From the cell containing the given text, extract its center point as [x, y] coordinate. 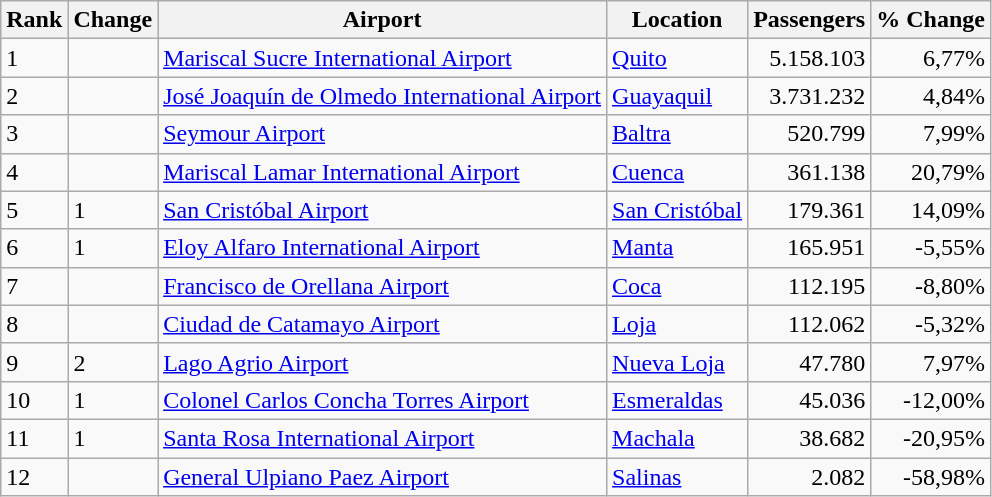
Eloy Alfaro International Airport [382, 248]
Airport [382, 20]
José Joaquín de Olmedo International Airport [382, 96]
45.036 [810, 400]
3 [34, 134]
Change [113, 20]
6,77% [931, 58]
9 [34, 362]
Guayaquil [678, 96]
% Change [931, 20]
Salinas [678, 477]
5 [34, 210]
520.799 [810, 134]
361.138 [810, 172]
-5,55% [931, 248]
6 [34, 248]
Mariscal Sucre International Airport [382, 58]
Seymour Airport [382, 134]
38.682 [810, 438]
Lago Agrio Airport [382, 362]
3.731.232 [810, 96]
7,99% [931, 134]
47.780 [810, 362]
11 [34, 438]
2.082 [810, 477]
5.158.103 [810, 58]
Santa Rosa International Airport [382, 438]
165.951 [810, 248]
Cuenca [678, 172]
7,97% [931, 362]
-12,00% [931, 400]
San Cristóbal Airport [382, 210]
Francisco de Orellana Airport [382, 286]
8 [34, 324]
-8,80% [931, 286]
Baltra [678, 134]
12 [34, 477]
Esmeraldas [678, 400]
Nueva Loja [678, 362]
Coca [678, 286]
4,84% [931, 96]
112.062 [810, 324]
Quito [678, 58]
-58,98% [931, 477]
Loja [678, 324]
112.195 [810, 286]
Mariscal Lamar International Airport [382, 172]
Machala [678, 438]
Passengers [810, 20]
Colonel Carlos Concha Torres Airport [382, 400]
San Cristóbal [678, 210]
179.361 [810, 210]
Location [678, 20]
14,09% [931, 210]
10 [34, 400]
7 [34, 286]
General Ulpiano Paez Airport [382, 477]
-20,95% [931, 438]
-5,32% [931, 324]
Rank [34, 20]
Ciudad de Catamayo Airport [382, 324]
20,79% [931, 172]
4 [34, 172]
Manta [678, 248]
